Extract the (x, y) coordinate from the center of the cell holding the provided text.  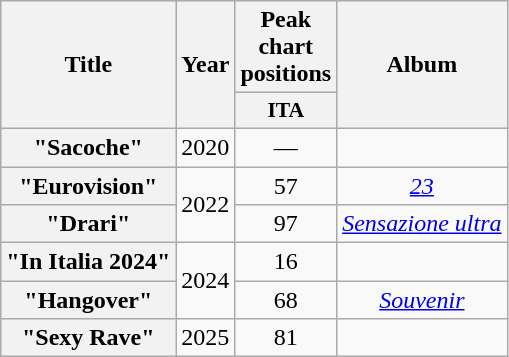
Sensazione ultra (422, 224)
"Sexy Rave" (88, 338)
— (286, 147)
"In Italia 2024" (88, 262)
"Eurovision" (88, 185)
16 (286, 262)
Album (422, 65)
Title (88, 65)
68 (286, 300)
ITA (286, 111)
97 (286, 224)
81 (286, 338)
2020 (206, 147)
2024 (206, 281)
Souvenir (422, 300)
2025 (206, 338)
"Hangover" (88, 300)
23 (422, 185)
Peak chart positions (286, 47)
"Sacoche" (88, 147)
Year (206, 65)
"Drari" (88, 224)
57 (286, 185)
2022 (206, 204)
